From the cell containing the given text, extract its center point as (x, y) coordinate. 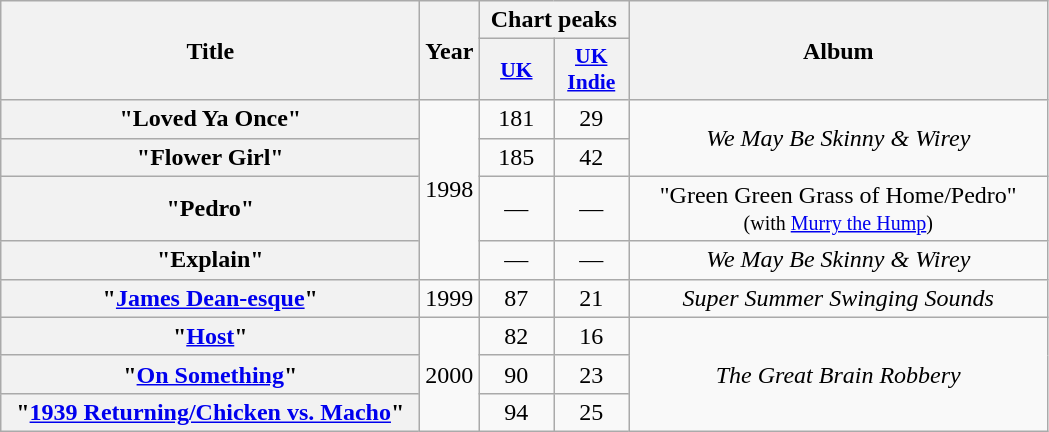
Chart peaks (554, 20)
"Flower Girl" (210, 157)
87 (516, 298)
181 (516, 119)
16 (592, 336)
1998 (450, 190)
94 (516, 412)
42 (592, 157)
2000 (450, 374)
"Loved Ya Once" (210, 119)
Album (838, 50)
25 (592, 412)
23 (592, 374)
"Explain" (210, 260)
29 (592, 119)
185 (516, 157)
"1939 Returning/Chicken vs. Macho" (210, 412)
21 (592, 298)
"James Dean-esque" (210, 298)
"Green Green Grass of Home/Pedro"(with Murry the Hump) (838, 208)
"Host" (210, 336)
82 (516, 336)
"On Something" (210, 374)
1999 (450, 298)
Year (450, 50)
UK (516, 70)
90 (516, 374)
The Great Brain Robbery (838, 374)
UKIndie (592, 70)
"Pedro" (210, 208)
Super Summer Swinging Sounds (838, 298)
Title (210, 50)
